Capture the cell that displays the provided text and extract its [X, Y] central coordinate. 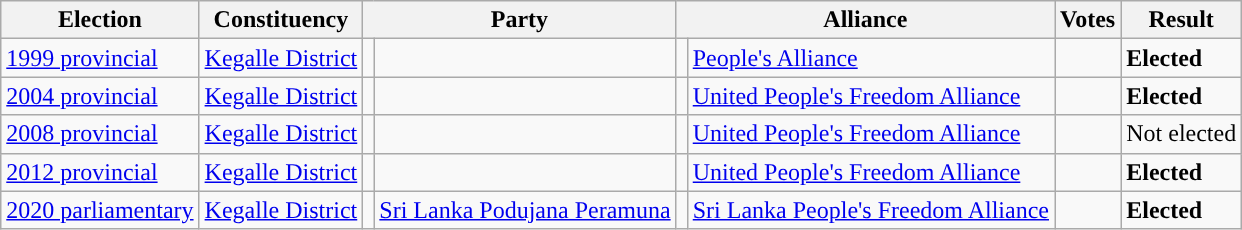
Sri Lanka People's Freedom Alliance [870, 210]
2020 parliamentary [100, 210]
2008 provincial [100, 134]
Votes [1088, 20]
Alliance [865, 20]
Party [520, 20]
Not elected [1182, 134]
2012 provincial [100, 172]
Result [1182, 20]
Constituency [281, 20]
People's Alliance [870, 58]
2004 provincial [100, 96]
Sri Lanka Podujana Peramuna [525, 210]
Election [100, 20]
1999 provincial [100, 58]
